Determine the [X, Y] coordinate at the center of the cell enclosing the given text.  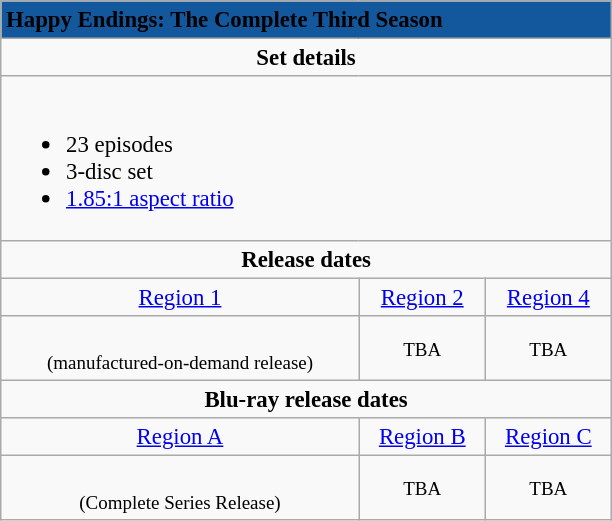
Happy Endings: The Complete Third Season [306, 20]
23 episodes3-disc set1.85:1 aspect ratio [306, 158]
Blu-ray release dates [306, 399]
Release dates [306, 259]
Region 2 [422, 297]
Region 4 [548, 297]
Set details [306, 58]
(manufactured-on-demand release) [180, 348]
Region B [422, 437]
Region 1 [180, 297]
Region A [180, 437]
Region C [548, 437]
(Complete Series Release) [180, 488]
